Find where the given text appears and provide that cell's center as (X, Y) coordinate. 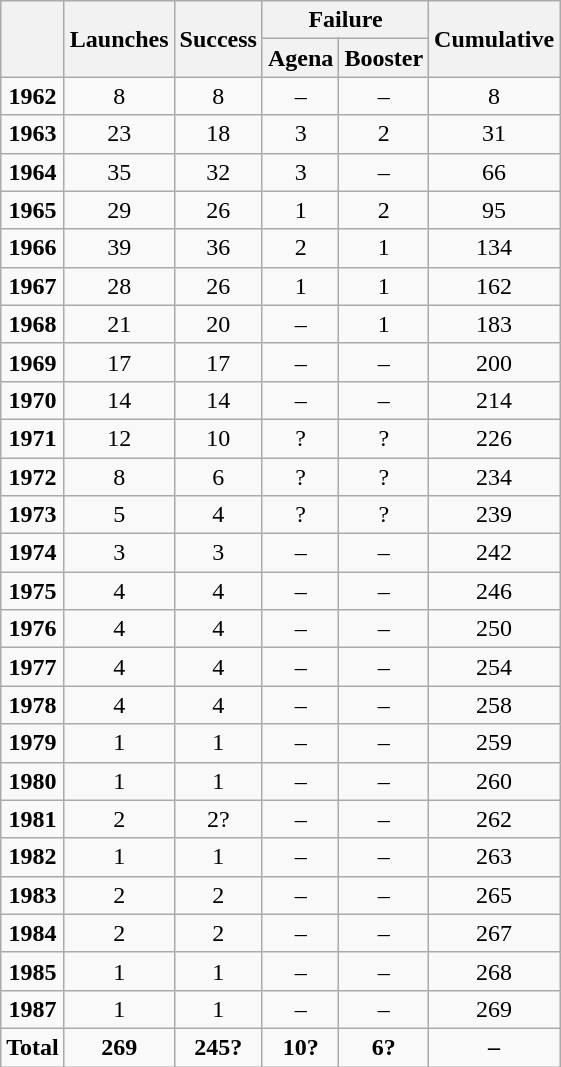
239 (494, 515)
267 (494, 933)
242 (494, 553)
1962 (33, 96)
134 (494, 248)
36 (218, 248)
20 (218, 324)
1983 (33, 895)
1987 (33, 1009)
1977 (33, 667)
Failure (345, 20)
259 (494, 743)
1963 (33, 134)
10 (218, 438)
Cumulative (494, 39)
234 (494, 477)
10? (300, 1047)
265 (494, 895)
23 (119, 134)
162 (494, 286)
31 (494, 134)
Launches (119, 39)
1978 (33, 705)
1984 (33, 933)
1973 (33, 515)
254 (494, 667)
1964 (33, 172)
1972 (33, 477)
246 (494, 591)
258 (494, 705)
Booster (384, 58)
262 (494, 819)
2? (218, 819)
250 (494, 629)
263 (494, 857)
66 (494, 172)
1974 (33, 553)
1979 (33, 743)
28 (119, 286)
1968 (33, 324)
1969 (33, 362)
1965 (33, 210)
200 (494, 362)
1971 (33, 438)
214 (494, 400)
1976 (33, 629)
Agena (300, 58)
32 (218, 172)
1981 (33, 819)
Total (33, 1047)
95 (494, 210)
1975 (33, 591)
Success (218, 39)
1980 (33, 781)
1966 (33, 248)
21 (119, 324)
1982 (33, 857)
29 (119, 210)
268 (494, 971)
1970 (33, 400)
6? (384, 1047)
245? (218, 1047)
183 (494, 324)
12 (119, 438)
226 (494, 438)
260 (494, 781)
1985 (33, 971)
35 (119, 172)
1967 (33, 286)
18 (218, 134)
6 (218, 477)
5 (119, 515)
39 (119, 248)
